Capture the cell that displays the provided text and extract its [x, y] central coordinate. 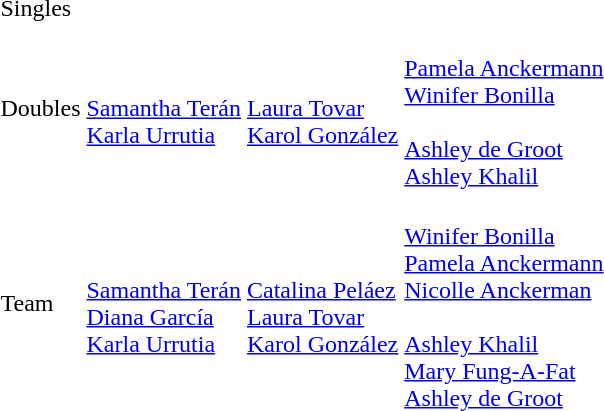
Laura TovarKarol González [322, 108]
Samantha TeránKarla Urrutia [164, 108]
